Extract the [x, y] coordinate from the center of the cell holding the provided text.  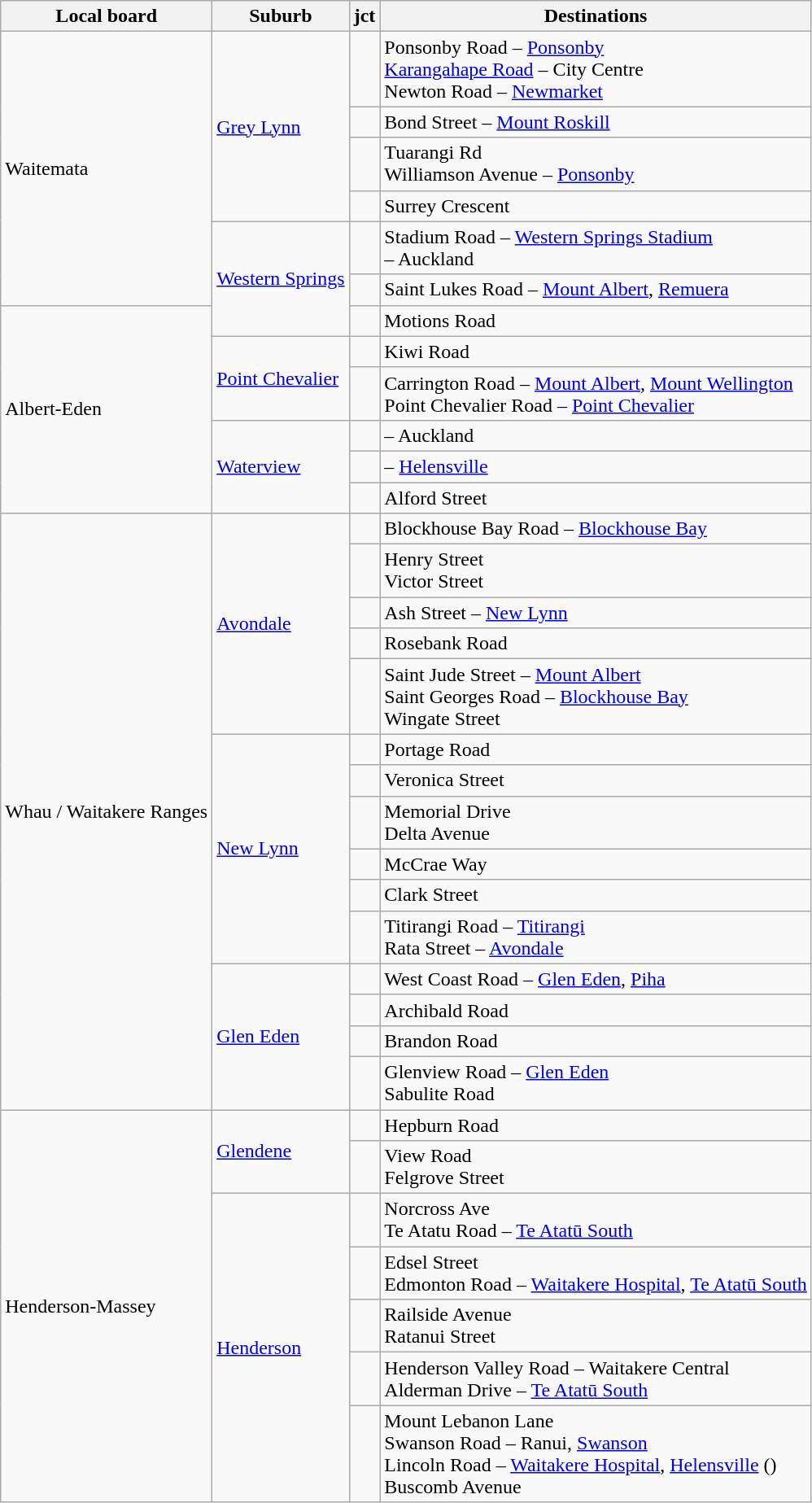
Stadium Road – Western Springs Stadium – Auckland [596, 247]
Mount Lebanon Lane Swanson Road – Ranui, Swanson Lincoln Road – Waitakere Hospital, Helensville () Buscomb Avenue [596, 1453]
Henderson Valley Road – Waitakere Central Alderman Drive – Te Atatū South [596, 1378]
– Auckland [596, 435]
Destinations [596, 16]
Hepburn Road [596, 1125]
Whau / Waitakere Ranges [107, 812]
– Helensville [596, 466]
Railside Avenue Ratanui Street [596, 1326]
Western Springs [281, 278]
Point Chevalier [281, 378]
Waterview [281, 466]
Ash Street – New Lynn [596, 613]
jct [365, 16]
Glenview Road – Glen Eden Sabulite Road [596, 1082]
West Coast Road – Glen Eden, Piha [596, 979]
Kiwi Road [596, 352]
Portage Road [596, 749]
Archibald Road [596, 1010]
McCrae Way [596, 864]
Bond Street – Mount Roskill [596, 122]
Rosebank Road [596, 644]
Surrey Crescent [596, 206]
Tuarangi Rd Williamson Avenue – Ponsonby [596, 164]
Glendene [281, 1152]
Avondale [281, 623]
Suburb [281, 16]
Glen Eden [281, 1037]
Blockhouse Bay Road – Blockhouse Bay [596, 529]
Brandon Road [596, 1041]
New Lynn [281, 849]
Albert-Eden [107, 409]
Saint Lukes Road – Mount Albert, Remuera [596, 290]
Saint Jude Street – Mount Albert Saint Georges Road – Blockhouse Bay Wingate Street [596, 697]
Titirangi Road – Titirangi Rata Street – Avondale [596, 937]
Memorial Drive Delta Avenue [596, 822]
Ponsonby Road – Ponsonby Karangahape Road – City Centre Newton Road – Newmarket [596, 69]
Motions Road [596, 321]
Clark Street [596, 895]
Henderson-Massey [107, 1306]
Local board [107, 16]
Norcross Ave Te Atatu Road – Te Atatū South [596, 1221]
Waitemata [107, 168]
Henderson [281, 1348]
View Road Felgrove Street [596, 1167]
Carrington Road – Mount Albert, Mount Wellington Point Chevalier Road – Point Chevalier [596, 394]
Veronica Street [596, 780]
Alford Street [596, 497]
Henry Street Victor Street [596, 571]
Edsel Street Edmonton Road – Waitakere Hospital, Te Atatū South [596, 1273]
Grey Lynn [281, 127]
